Return the [x, y] coordinate for the center point of the cell that contains the specified text.  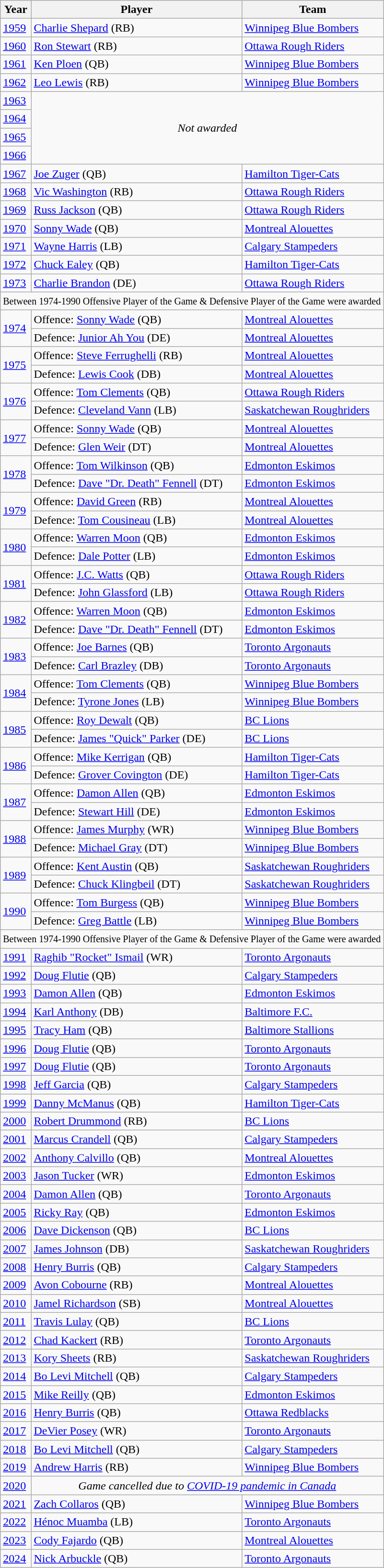
1971 [16, 247]
Offence: David Green (RB) [137, 501]
Danny McManus (QB) [137, 1103]
DeVier Posey (WR) [137, 1431]
Offence: Tom Wilkinson (QB) [137, 465]
1988 [16, 839]
Charlie Shepard (RB) [137, 28]
Offence: Damon Allen (QB) [137, 793]
Offence: Tom Burgess (QB) [137, 902]
1990 [16, 912]
Defence: Stewart Hill (DE) [137, 812]
1997 [16, 1066]
Defence: Greg Battle (LB) [137, 921]
1998 [16, 1084]
Offence: Roy Dewalt (QB) [137, 720]
Chuck Ealey (QB) [137, 265]
1987 [16, 802]
Jason Tucker (WR) [137, 1176]
1995 [16, 1030]
Zach Collaros (QB) [137, 1504]
2021 [16, 1504]
2019 [16, 1467]
Tracy Ham (QB) [137, 1030]
1960 [16, 46]
Robert Drummond (RB) [137, 1121]
1985 [16, 729]
1994 [16, 1012]
Baltimore Stallions [313, 1030]
2004 [16, 1194]
Chad Kackert (RB) [137, 1340]
Joe Zuger (QB) [137, 173]
Offence: Joe Barnes (QB) [137, 647]
1993 [16, 993]
Andrew Harris (RB) [137, 1467]
Wayne Harris (LB) [137, 247]
Ottawa Redblacks [313, 1413]
2017 [16, 1431]
Team [313, 10]
Defence: Dale Potter (LB) [137, 556]
Year [16, 10]
1966 [16, 155]
Vic Washington (RB) [137, 192]
Mike Reilly (QB) [137, 1395]
1964 [16, 119]
Defence: Cleveland Vann (LB) [137, 410]
Defence: Michael Gray (DT) [137, 848]
Charlie Brandon (DE) [137, 283]
Anthony Calvillo (QB) [137, 1158]
Ricky Ray (QB) [137, 1212]
2006 [16, 1230]
1991 [16, 957]
2003 [16, 1176]
Avon Cobourne (RB) [137, 1285]
2016 [16, 1413]
Player [137, 10]
1974 [16, 328]
Jamel Richardson (SB) [137, 1303]
1962 [16, 82]
1978 [16, 474]
Defence: Junior Ah You (DE) [137, 338]
2014 [16, 1376]
Sonny Wade (QB) [137, 228]
1975 [16, 365]
2023 [16, 1540]
Defence: Tyrone Jones (LB) [137, 702]
Not awarded [207, 128]
2002 [16, 1158]
1982 [16, 620]
1980 [16, 547]
Offence: Mike Kerrigan (QB) [137, 756]
2012 [16, 1340]
1992 [16, 975]
2001 [16, 1139]
Game cancelled due to COVID-19 pandemic in Canada [207, 1486]
Travis Lulay (QB) [137, 1321]
1981 [16, 584]
2022 [16, 1522]
1986 [16, 766]
Defence: John Glassford (LB) [137, 593]
1959 [16, 28]
Hénoc Muamba (LB) [137, 1522]
Nick Arbuckle (QB) [137, 1558]
1999 [16, 1103]
2010 [16, 1303]
Defence: Grover Covington (DE) [137, 775]
Offence: Kent Austin (QB) [137, 866]
1972 [16, 265]
Baltimore F.C. [313, 1012]
2005 [16, 1212]
Defence: Tom Cousineau (LB) [137, 519]
Raghib "Rocket" Ismail (WR) [137, 957]
Jeff Garcia (QB) [137, 1084]
Defence: Lewis Cook (DB) [137, 374]
Kory Sheets (RB) [137, 1358]
1989 [16, 875]
2011 [16, 1321]
2015 [16, 1395]
Offence: Steve Ferrughelli (RB) [137, 356]
1976 [16, 401]
Ron Stewart (RB) [137, 46]
Karl Anthony (DB) [137, 1012]
1984 [16, 693]
Defence: James "Quick" Parker (DE) [137, 738]
Offence: J.C. Watts (QB) [137, 575]
1973 [16, 283]
Dave Dickenson (QB) [137, 1230]
2009 [16, 1285]
1996 [16, 1048]
Defence: Chuck Klingbeil (DT) [137, 884]
James Johnson (DB) [137, 1249]
1961 [16, 64]
1969 [16, 210]
2024 [16, 1558]
1983 [16, 656]
2018 [16, 1449]
Leo Lewis (RB) [137, 82]
1967 [16, 173]
Defence: Glen Weir (DT) [137, 447]
1970 [16, 228]
Ken Ploen (QB) [137, 64]
2007 [16, 1249]
2008 [16, 1267]
Marcus Crandell (QB) [137, 1139]
1977 [16, 438]
Russ Jackson (QB) [137, 210]
1965 [16, 137]
Offence: James Murphy (WR) [137, 830]
1979 [16, 510]
1968 [16, 192]
Cody Fajardo (QB) [137, 1540]
2013 [16, 1358]
1963 [16, 101]
Defence: Carl Brazley (DB) [137, 666]
2020 [16, 1486]
2000 [16, 1121]
